Return (x, y) of the center of cell containing provided text 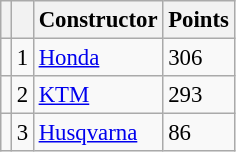
3 (22, 133)
293 (198, 95)
Points (198, 20)
2 (22, 95)
KTM (98, 95)
1 (22, 58)
Husqvarna (98, 133)
Constructor (98, 20)
306 (198, 58)
86 (198, 133)
Honda (98, 58)
